Extract the [X, Y] coordinate from the center of the cell holding the provided text.  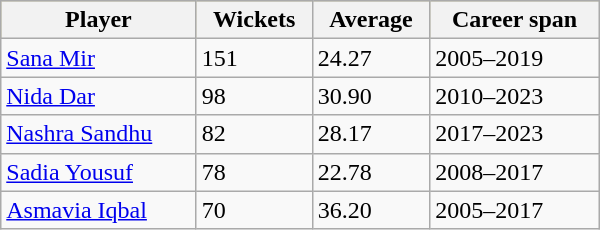
78 [254, 172]
30.90 [371, 96]
Sadia Yousuf [98, 172]
24.27 [371, 58]
28.17 [371, 134]
22.78 [371, 172]
Nida Dar [98, 96]
2017–2023 [514, 134]
70 [254, 210]
Asmavia Iqbal [98, 210]
2010–2023 [514, 96]
2005–2017 [514, 210]
82 [254, 134]
Player [98, 20]
Sana Mir [98, 58]
Average [371, 20]
Nashra Sandhu [98, 134]
36.20 [371, 210]
98 [254, 96]
Career span [514, 20]
2008–2017 [514, 172]
151 [254, 58]
2005–2019 [514, 58]
Wickets [254, 20]
